Pinpoint the cell where the given text exists, returning its [x, y] midpoint coordinate. 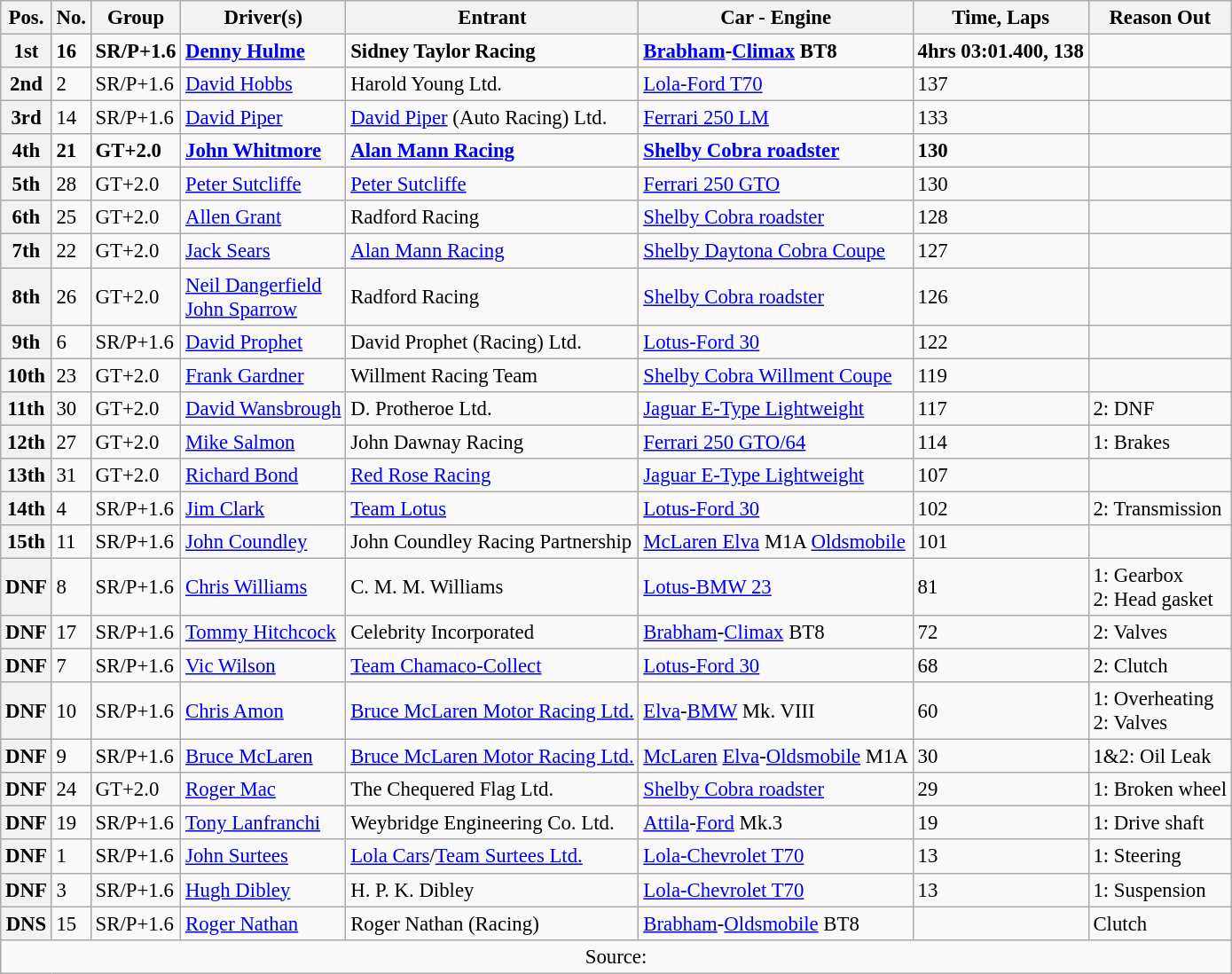
Ferrari 250 GTO [775, 185]
1 [71, 857]
128 [1001, 217]
6th [27, 217]
Elva-BMW Mk. VIII [775, 711]
11 [71, 542]
Ferrari 250 LM [775, 118]
McLaren Elva-Oldsmobile M1A [775, 757]
3rd [27, 118]
1: Brakes [1160, 442]
Entrant [492, 18]
13th [27, 475]
Shelby Daytona Cobra Coupe [775, 251]
22 [71, 251]
21 [71, 151]
Willment Racing Team [492, 375]
2: Valves [1160, 632]
Clutch [1160, 923]
137 [1001, 84]
Jim Clark [263, 508]
8 [71, 587]
D. Protheroe Ltd. [492, 408]
7th [27, 251]
72 [1001, 632]
Pos. [27, 18]
14 [71, 118]
26 [71, 296]
The Chequered Flag Ltd. [492, 789]
126 [1001, 296]
Weybridge Engineering Co. Ltd. [492, 823]
27 [71, 442]
15th [27, 542]
Chris Amon [263, 711]
114 [1001, 442]
1: Steering [1160, 857]
McLaren Elva M1A Oldsmobile [775, 542]
Sidney Taylor Racing [492, 51]
Tommy Hitchcock [263, 632]
Time, Laps [1001, 18]
24 [71, 789]
David Prophet (Racing) Ltd. [492, 342]
David Wansbrough [263, 408]
Vic Wilson [263, 666]
Jack Sears [263, 251]
Hugh Dibley [263, 890]
John Whitmore [263, 151]
DNS [27, 923]
Denny Hulme [263, 51]
Roger Mac [263, 789]
Source: [616, 956]
5th [27, 185]
10th [27, 375]
1: Drive shaft [1160, 823]
60 [1001, 711]
31 [71, 475]
Mike Salmon [263, 442]
Richard Bond [263, 475]
10 [71, 711]
David Prophet [263, 342]
81 [1001, 587]
122 [1001, 342]
2: Transmission [1160, 508]
Chris Williams [263, 587]
4th [27, 151]
68 [1001, 666]
Lola-Ford T70 [775, 84]
No. [71, 18]
Frank Gardner [263, 375]
Car - Engine [775, 18]
Reason Out [1160, 18]
127 [1001, 251]
David Hobbs [263, 84]
101 [1001, 542]
Celebrity Incorporated [492, 632]
4 [71, 508]
Group [135, 18]
15 [71, 923]
133 [1001, 118]
12th [27, 442]
2: DNF [1160, 408]
Team Chamaco-Collect [492, 666]
Team Lotus [492, 508]
Roger Nathan [263, 923]
7 [71, 666]
C. M. M. Williams [492, 587]
John Surtees [263, 857]
8th [27, 296]
1&2: Oil Leak [1160, 757]
Shelby Cobra Willment Coupe [775, 375]
Bruce McLaren [263, 757]
28 [71, 185]
David Piper (Auto Racing) Ltd. [492, 118]
117 [1001, 408]
Ferrari 250 GTO/64 [775, 442]
Lola Cars/Team Surtees Ltd. [492, 857]
John Dawnay Racing [492, 442]
4hrs 03:01.400, 138 [1001, 51]
17 [71, 632]
John Coundley [263, 542]
14th [27, 508]
H. P. K. Dibley [492, 890]
Brabham-Oldsmobile BT8 [775, 923]
Allen Grant [263, 217]
John Coundley Racing Partnership [492, 542]
1st [27, 51]
Tony Lanfranchi [263, 823]
102 [1001, 508]
2: Clutch [1160, 666]
Lotus-BMW 23 [775, 587]
16 [71, 51]
11th [27, 408]
2 [71, 84]
Neil Dangerfield John Sparrow [263, 296]
1: Gearbox2: Head gasket [1160, 587]
Attila-Ford Mk.3 [775, 823]
25 [71, 217]
6 [71, 342]
David Piper [263, 118]
Roger Nathan (Racing) [492, 923]
2nd [27, 84]
1: Broken wheel [1160, 789]
Driver(s) [263, 18]
1: Suspension [1160, 890]
107 [1001, 475]
Red Rose Racing [492, 475]
3 [71, 890]
Harold Young Ltd. [492, 84]
29 [1001, 789]
23 [71, 375]
119 [1001, 375]
1: Overheating2: Valves [1160, 711]
9th [27, 342]
9 [71, 757]
